Detect which cell encompasses the target text, then output its (x, y) center coordinate. 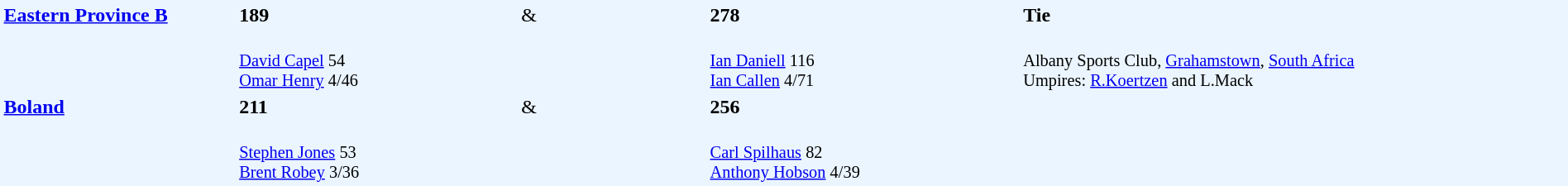
Carl Spilhaus 82 Anthony Hobson 4/39 (864, 152)
211 (378, 107)
Eastern Province B (119, 47)
256 (864, 107)
David Capel 54 Omar Henry 4/46 (378, 61)
Tie (1293, 15)
Boland (119, 139)
Ian Daniell 116 Ian Callen 4/71 (864, 61)
278 (864, 15)
Stephen Jones 53 Brent Robey 3/36 (378, 152)
189 (378, 15)
Albany Sports Club, Grahamstown, South Africa Umpires: R.Koertzen and L.Mack (1293, 107)
